Determine the [x, y] coordinate at the center of the cell enclosing the given text.  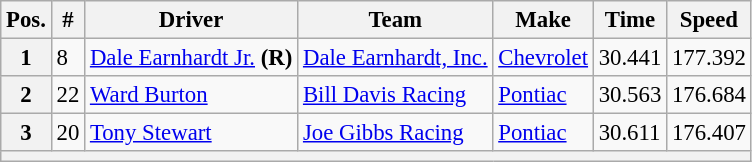
Make [543, 20]
3 [26, 133]
1 [26, 58]
30.563 [630, 95]
Driver [192, 20]
20 [68, 133]
Team [396, 20]
176.407 [710, 133]
30.441 [630, 58]
Dale Earnhardt Jr. (R) [192, 58]
Joe Gibbs Racing [396, 133]
177.392 [710, 58]
Time [630, 20]
Pos. [26, 20]
Chevrolet [543, 58]
Ward Burton [192, 95]
Tony Stewart [192, 133]
Speed [710, 20]
8 [68, 58]
Dale Earnhardt, Inc. [396, 58]
30.611 [630, 133]
Bill Davis Racing [396, 95]
22 [68, 95]
2 [26, 95]
176.684 [710, 95]
# [68, 20]
